For the text-containing cell, return its midpoint in (x, y) coordinate format. 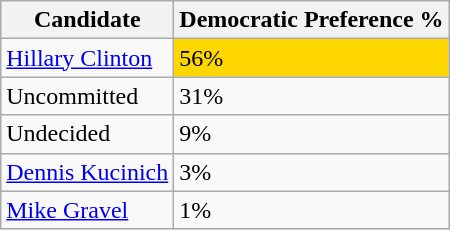
Democratic Preference % (312, 20)
1% (312, 210)
3% (312, 172)
Hillary Clinton (88, 58)
Undecided (88, 134)
Mike Gravel (88, 210)
56% (312, 58)
Candidate (88, 20)
Uncommitted (88, 96)
Dennis Kucinich (88, 172)
9% (312, 134)
31% (312, 96)
